Determine the (x, y) coordinate at the center of the cell enclosing the given text.  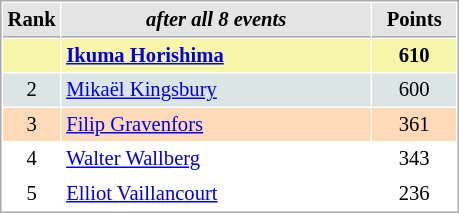
2 (32, 90)
610 (414, 56)
Points (414, 20)
343 (414, 158)
after all 8 events (216, 20)
600 (414, 90)
Mikaël Kingsbury (216, 90)
Elliot Vaillancourt (216, 194)
Rank (32, 20)
361 (414, 124)
3 (32, 124)
4 (32, 158)
5 (32, 194)
Ikuma Horishima (216, 56)
236 (414, 194)
Filip Gravenfors (216, 124)
Walter Wallberg (216, 158)
